For the text-containing cell, return its midpoint in [x, y] coordinate format. 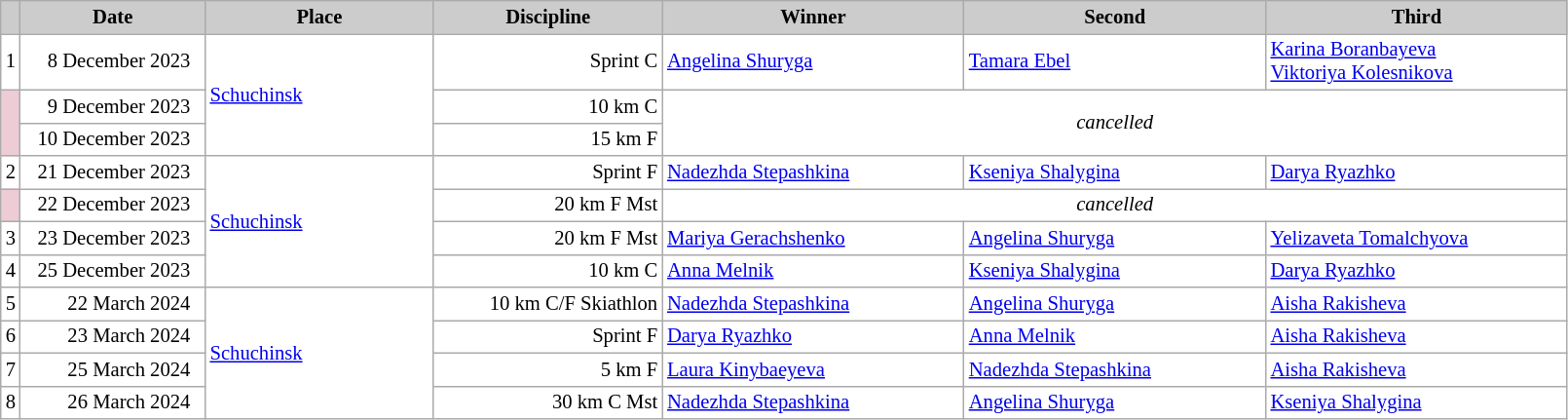
Second [1115, 17]
Tamara Ebel [1115, 61]
25 December 2023 [113, 271]
1 [11, 61]
22 March 2024 [113, 303]
Yelizaveta Tomalchyova [1417, 238]
10 December 2023 [113, 139]
5 km F [547, 369]
Sprint C [547, 61]
5 [11, 303]
4 [11, 271]
Date [113, 17]
2 [11, 172]
6 [11, 336]
Place [319, 17]
Mariya Gerachshenko [813, 238]
22 December 2023 [113, 205]
10 km C/F Skiathlon [547, 303]
8 December 2023 [113, 61]
Discipline [547, 17]
8 [11, 402]
Winner [813, 17]
25 March 2024 [113, 369]
23 December 2023 [113, 238]
Laura Kinybaeyeva [813, 369]
21 December 2023 [113, 172]
23 March 2024 [113, 336]
3 [11, 238]
Third [1417, 17]
Karina Boranbayeva Viktoriya Kolesnikova [1417, 61]
15 km F [547, 139]
9 December 2023 [113, 106]
7 [11, 369]
30 km C Mst [547, 402]
26 March 2024 [113, 402]
